Scan for the cell matching the given text and deliver its (X, Y) coordinate at center. 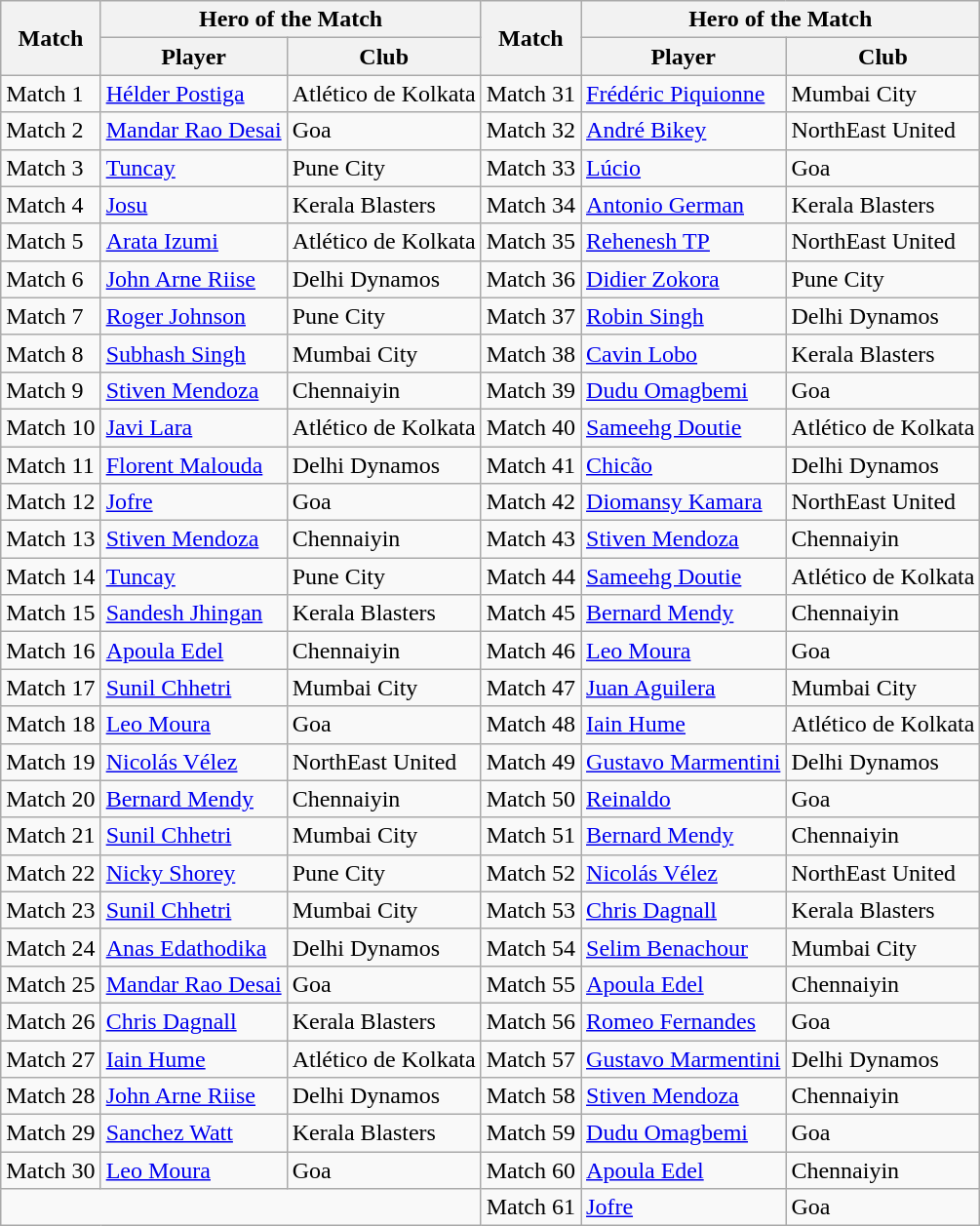
Match 2 (51, 131)
Sanchez Watt (193, 1133)
Match 40 (530, 427)
Match 33 (530, 168)
Javi Lara (193, 427)
Match 11 (51, 465)
Match 48 (530, 725)
Match 55 (530, 984)
Match 60 (530, 1170)
Match 27 (51, 1058)
Match 16 (51, 651)
Match 10 (51, 427)
Match 7 (51, 316)
Match 34 (530, 205)
Frédéric Piquionne (684, 94)
Match 58 (530, 1096)
Match 59 (530, 1133)
Arata Izumi (193, 242)
Match 43 (530, 539)
Match 32 (530, 131)
Anas Edathodika (193, 947)
Match 9 (51, 390)
Diomansy Kamara (684, 502)
Match 38 (530, 353)
Match 50 (530, 799)
Robin Singh (684, 316)
Match 26 (51, 1021)
Hélder Postiga (193, 94)
Antonio German (684, 205)
Match 17 (51, 688)
Match 14 (51, 576)
Juan Aguilera (684, 688)
Match 41 (530, 465)
Rehenesh TP (684, 242)
Match 20 (51, 799)
Match 24 (51, 947)
Nicky Shorey (193, 873)
Sandesh Jhingan (193, 613)
Match 29 (51, 1133)
Match 36 (530, 279)
Romeo Fernandes (684, 1021)
Cavin Lobo (684, 353)
Match 18 (51, 725)
Match 39 (530, 390)
Didier Zokora (684, 279)
Match 4 (51, 205)
Reinaldo (684, 799)
Florent Malouda (193, 465)
Match 28 (51, 1096)
Match 8 (51, 353)
Match 12 (51, 502)
Match 5 (51, 242)
Match 25 (51, 984)
Lúcio (684, 168)
Match 22 (51, 873)
Match 44 (530, 576)
Match 56 (530, 1021)
Roger Johnson (193, 316)
Match 47 (530, 688)
Match 21 (51, 836)
Match 61 (530, 1207)
Match 15 (51, 613)
Match 51 (530, 836)
Match 53 (530, 910)
Match 35 (530, 242)
Match 57 (530, 1058)
Match 45 (530, 613)
Match 6 (51, 279)
Josu (193, 205)
Match 30 (51, 1170)
André Bikey (684, 131)
Subhash Singh (193, 353)
Selim Benachour (684, 947)
Match 42 (530, 502)
Chicão (684, 465)
Match 49 (530, 762)
Match 37 (530, 316)
Match 46 (530, 651)
Match 54 (530, 947)
Match 52 (530, 873)
Match 3 (51, 168)
Match 1 (51, 94)
Match 23 (51, 910)
Match 13 (51, 539)
Match 19 (51, 762)
Match 31 (530, 94)
